Locate the cell with the specified text and output its (x, y) center coordinate. 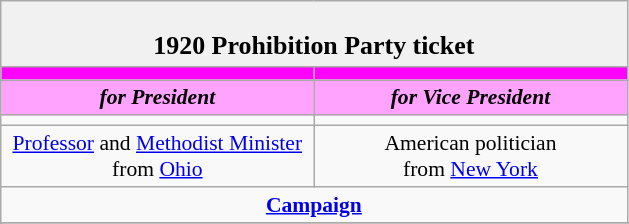
for Vice President (470, 98)
American politicianfrom New York (470, 156)
Professor and Methodist Ministerfrom Ohio (158, 156)
1920 Prohibition Party ticket (314, 34)
for President (158, 98)
Campaign (314, 205)
